From the cell containing the given text, extract its center point as [x, y] coordinate. 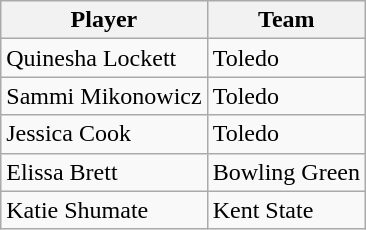
Jessica Cook [104, 134]
Team [286, 20]
Quinesha Lockett [104, 58]
Kent State [286, 210]
Sammi Mikonowicz [104, 96]
Elissa Brett [104, 172]
Katie Shumate [104, 210]
Bowling Green [286, 172]
Player [104, 20]
